Locate the cell with the specified text and output its (X, Y) center coordinate. 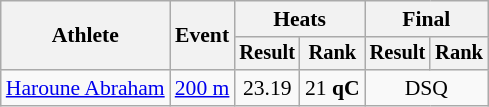
Heats (299, 19)
200 m (202, 88)
21 qC (332, 88)
23.19 (267, 88)
Event (202, 36)
Final (426, 19)
Athlete (86, 36)
Haroune Abraham (86, 88)
DSQ (426, 88)
